Capture the cell that displays the provided text and extract its (x, y) central coordinate. 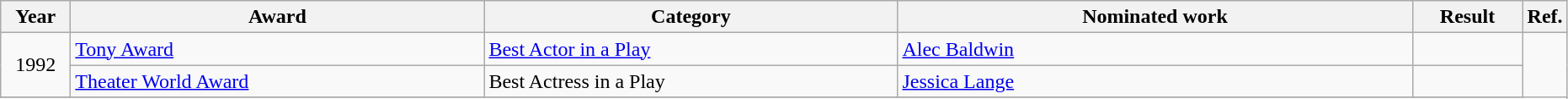
Best Actor in a Play (691, 49)
Best Actress in a Play (691, 81)
Year (35, 17)
Ref. (1544, 17)
Alec Baldwin (1155, 49)
Jessica Lange (1155, 81)
Award (278, 17)
1992 (35, 65)
Category (691, 17)
Tony Award (278, 49)
Theater World Award (278, 81)
Nominated work (1155, 17)
Result (1467, 17)
